Find where the given text appears and provide that cell's center as (x, y) coordinate. 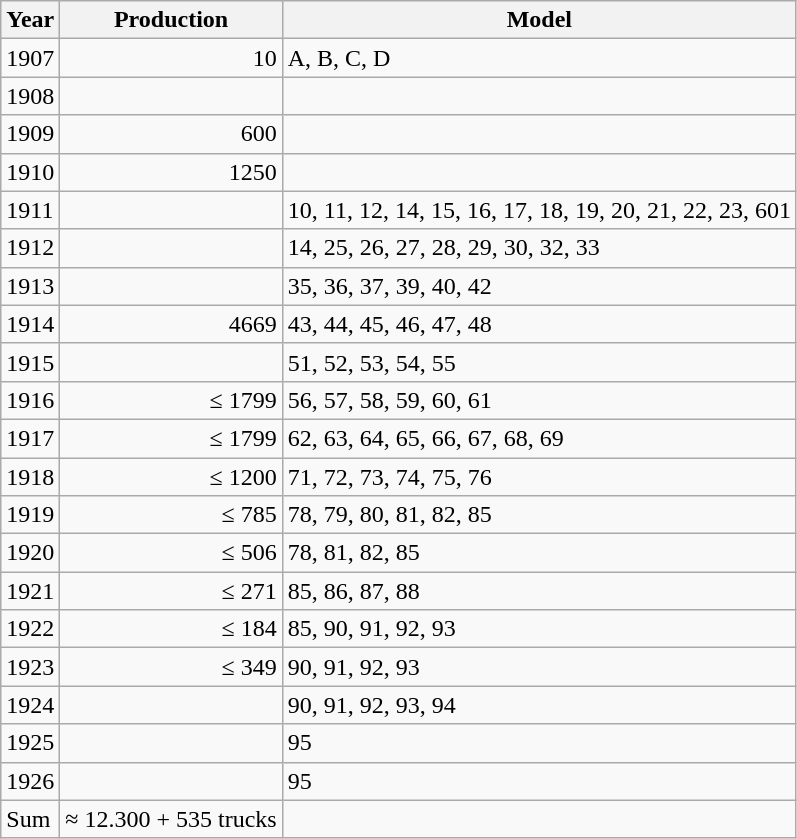
Sum (30, 819)
≤ 785 (171, 515)
90, 91, 92, 93 (539, 667)
≤ 506 (171, 553)
85, 86, 87, 88 (539, 591)
90, 91, 92, 93, 94 (539, 705)
1924 (30, 705)
1916 (30, 400)
1909 (30, 134)
1917 (30, 438)
56, 57, 58, 59, 60, 61 (539, 400)
43, 44, 45, 46, 47, 48 (539, 324)
A, B, C, D (539, 58)
600 (171, 134)
1925 (30, 743)
1911 (30, 210)
85, 90, 91, 92, 93 (539, 629)
51, 52, 53, 54, 55 (539, 362)
1910 (30, 172)
Production (171, 20)
≤ 1200 (171, 477)
1912 (30, 248)
1918 (30, 477)
62, 63, 64, 65, 66, 67, 68, 69 (539, 438)
10, 11, 12, 14, 15, 16, 17, 18, 19, 20, 21, 22, 23, 601 (539, 210)
1926 (30, 781)
1922 (30, 629)
≤ 271 (171, 591)
10 (171, 58)
1920 (30, 553)
≤ 184 (171, 629)
1907 (30, 58)
≈ 12.300 + 535 trucks (171, 819)
1921 (30, 591)
1908 (30, 96)
14, 25, 26, 27, 28, 29, 30, 32, 33 (539, 248)
1913 (30, 286)
1914 (30, 324)
Model (539, 20)
1923 (30, 667)
78, 79, 80, 81, 82, 85 (539, 515)
35, 36, 37, 39, 40, 42 (539, 286)
≤ 349 (171, 667)
1250 (171, 172)
1915 (30, 362)
78, 81, 82, 85 (539, 553)
71, 72, 73, 74, 75, 76 (539, 477)
Year (30, 20)
4669 (171, 324)
1919 (30, 515)
